Pinpoint the cell where the given text exists, returning its [x, y] midpoint coordinate. 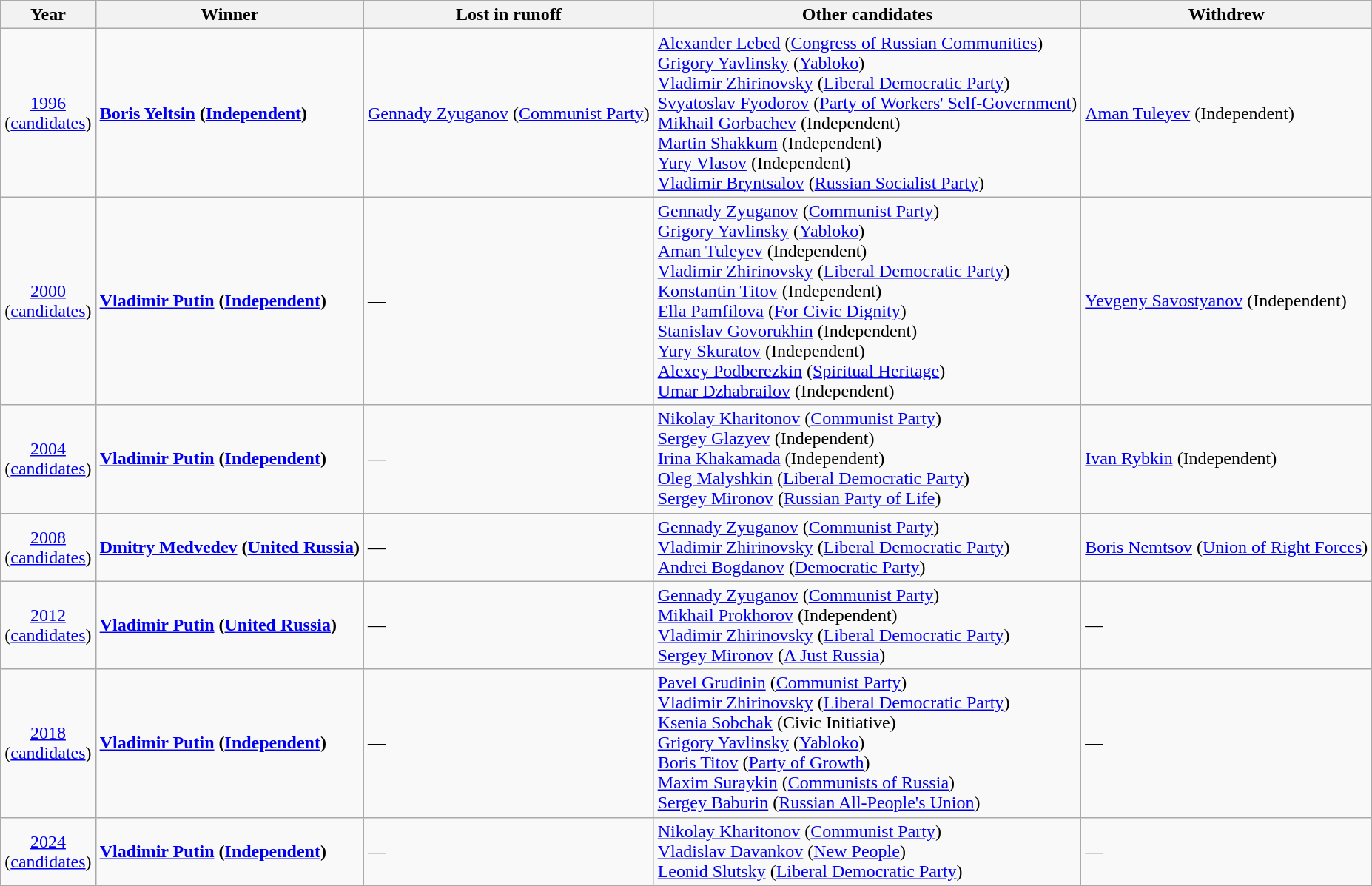
Gennady Zyuganov (Communist Party)Mikhail Prokhorov (Independent)Vladimir Zhirinovsky (Liberal Democratic Party)Sergey Mironov (A Just Russia) [867, 625]
2000(candidates) [48, 301]
2012(candidates) [48, 625]
Gennady Zyuganov (Communist Party)Vladimir Zhirinovsky (Liberal Democratic Party)Andrei Bogdanov (Democratic Party) [867, 547]
2008(candidates) [48, 547]
Nikolay Kharitonov (Communist Party)Vladislav Davankov (New People)Leonid Slutsky (Liberal Democratic Party) [867, 851]
Dmitry Medvedev (United Russia) [229, 547]
Other candidates [867, 15]
Gennady Zyuganov (Communist Party) [508, 113]
Vladimir Putin (United Russia) [229, 625]
Withdrew [1227, 15]
Boris Nemtsov (Union of Right Forces) [1227, 547]
2004(candidates) [48, 459]
2024(candidates) [48, 851]
Yevgeny Savostyanov (Independent) [1227, 301]
Lost in runoff [508, 15]
Winner [229, 15]
Ivan Rybkin (Independent) [1227, 459]
2018(candidates) [48, 743]
Aman Tuleyev (Independent) [1227, 113]
Year [48, 15]
Boris Yeltsin (Independent) [229, 113]
1996(candidates) [48, 113]
